Search for the cell housing the specified text and yield its [x, y] center coordinate. 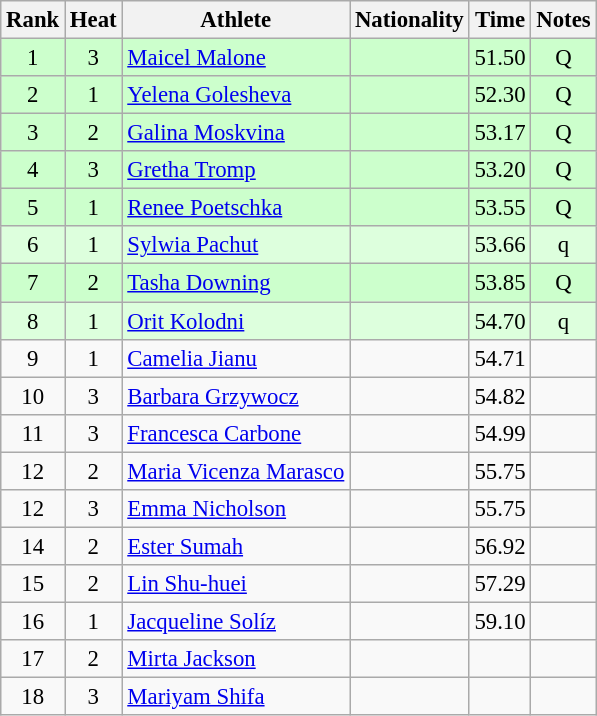
Francesca Carbone [236, 433]
16 [33, 621]
Notes [564, 20]
Orit Kolodni [236, 321]
Renee Poetschka [236, 208]
Rank [33, 20]
5 [33, 208]
52.30 [500, 95]
11 [33, 433]
Galina Moskvina [236, 133]
Yelena Golesheva [236, 95]
9 [33, 358]
17 [33, 659]
6 [33, 245]
Heat [94, 20]
54.99 [500, 433]
4 [33, 170]
54.71 [500, 358]
Mariyam Shifa [236, 697]
Time [500, 20]
Mirta Jackson [236, 659]
15 [33, 584]
57.29 [500, 584]
Tasha Downing [236, 283]
56.92 [500, 546]
7 [33, 283]
Maicel Malone [236, 58]
54.82 [500, 396]
Ester Sumah [236, 546]
53.55 [500, 208]
Jacqueline Solíz [236, 621]
Athlete [236, 20]
Lin Shu-huei [236, 584]
Sylwia Pachut [236, 245]
8 [33, 321]
Nationality [410, 20]
Camelia Jianu [236, 358]
10 [33, 396]
18 [33, 697]
51.50 [500, 58]
53.66 [500, 245]
14 [33, 546]
59.10 [500, 621]
Barbara Grzywocz [236, 396]
Maria Vicenza Marasco [236, 471]
Emma Nicholson [236, 509]
53.20 [500, 170]
53.17 [500, 133]
53.85 [500, 283]
54.70 [500, 321]
Gretha Tromp [236, 170]
